Return (x, y) of the center of cell containing provided text 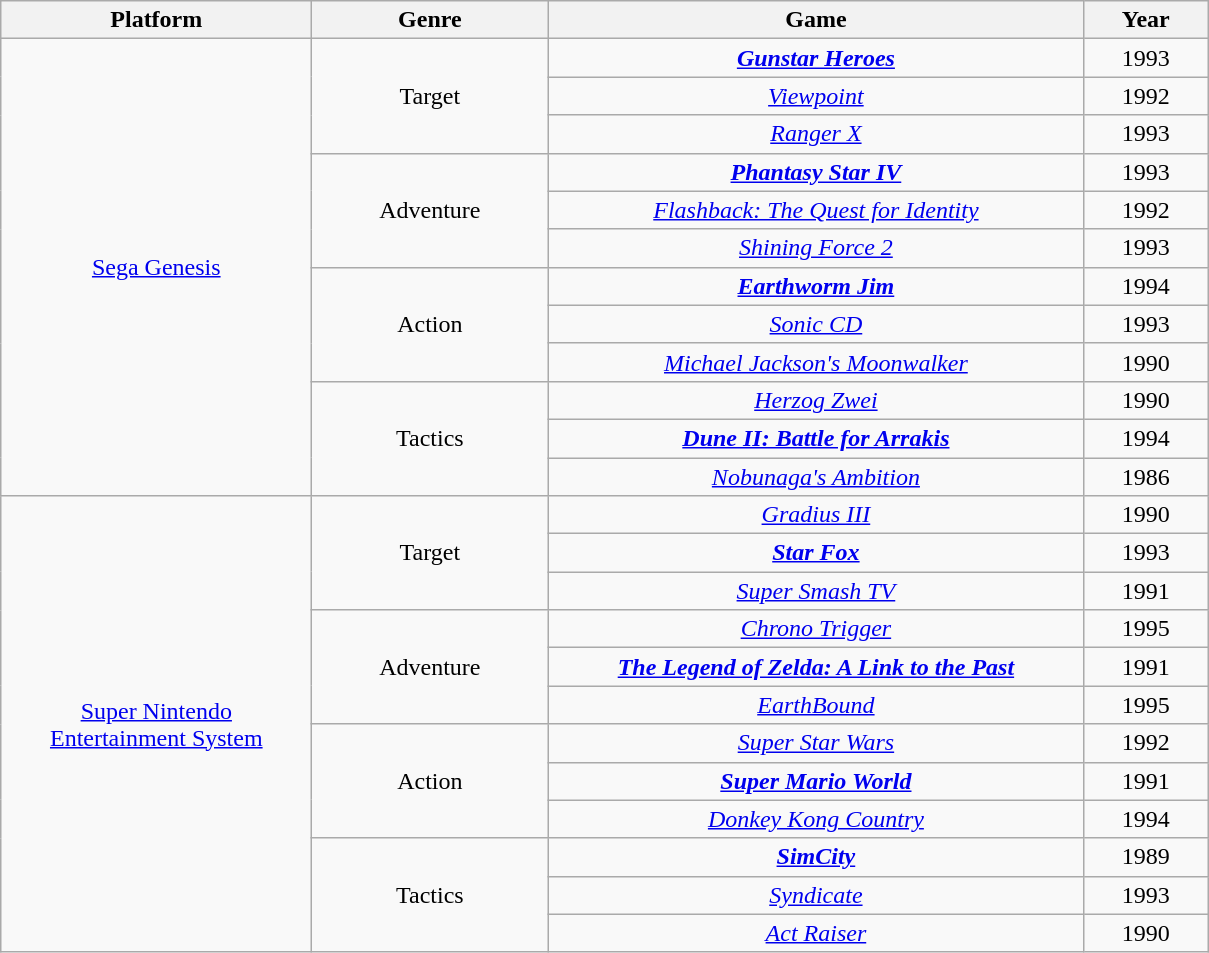
Super Smash TV (816, 591)
Genre (430, 20)
The Legend of Zelda: A Link to the Past (816, 667)
Syndicate (816, 895)
Act Raiser (816, 933)
Earthworm Jim (816, 286)
Gradius III (816, 515)
Super Star Wars (816, 743)
Sonic CD (816, 324)
SimCity (816, 857)
Game (816, 20)
Viewpoint (816, 96)
Dune II: Battle for Arrakis (816, 438)
Michael Jackson's Moonwalker (816, 362)
Chrono Trigger (816, 629)
Flashback: The Quest for Identity (816, 210)
Donkey Kong Country (816, 819)
EarthBound (816, 705)
Year (1146, 20)
Super Mario World (816, 781)
1989 (1146, 857)
Gunstar Heroes (816, 58)
Star Fox (816, 553)
Ranger X (816, 134)
Nobunaga's Ambition (816, 477)
Phantasy Star IV (816, 172)
Shining Force 2 (816, 248)
Super NintendoEntertainment System (156, 724)
Sega Genesis (156, 268)
Herzog Zwei (816, 400)
1986 (1146, 477)
Platform (156, 20)
